Provide the (x, y) coordinate of the cell's center where the given text is located.  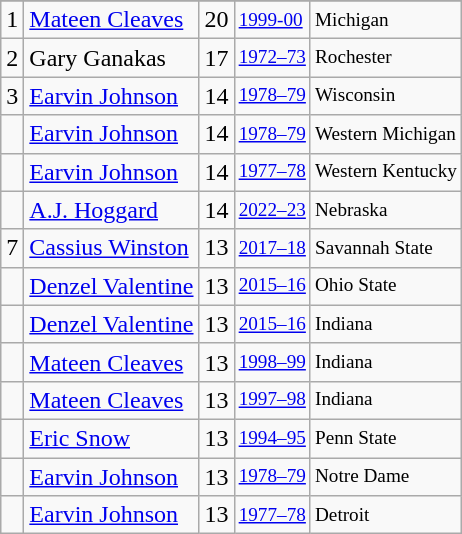
Ohio State (386, 286)
7 (12, 248)
1997–98 (272, 400)
Wisconsin (386, 96)
A.J. Hoggard (112, 210)
1 (12, 20)
Michigan (386, 20)
Western Kentucky (386, 172)
Gary Ganakas (112, 58)
Nebraska (386, 210)
Rochester (386, 58)
Notre Dame (386, 477)
17 (216, 58)
3 (12, 96)
2022–23 (272, 210)
1998–99 (272, 362)
Cassius Winston (112, 248)
Detroit (386, 515)
1999-00 (272, 20)
1972–73 (272, 58)
2 (12, 58)
1994–95 (272, 438)
Eric Snow (112, 438)
Penn State (386, 438)
Western Michigan (386, 134)
20 (216, 20)
2017–18 (272, 248)
Savannah State (386, 248)
